Output the [X, Y] coordinate of the center of the cell containing the given text.  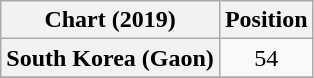
54 [266, 58]
South Korea (Gaon) [110, 58]
Position [266, 20]
Chart (2019) [110, 20]
